Output the (X, Y) coordinate of the center of the cell containing the given text.  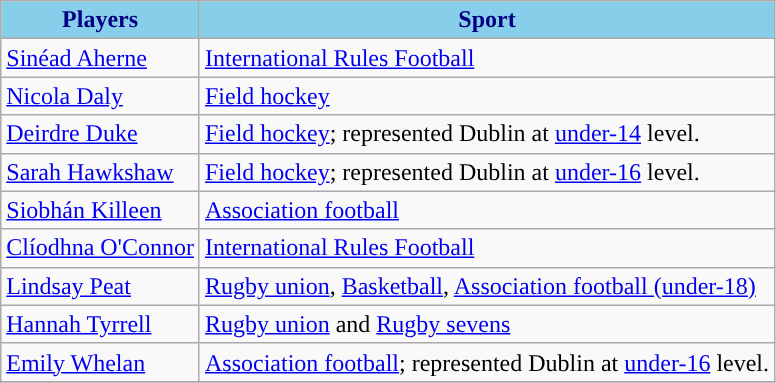
Rugby union, Basketball, Association football (under-18) (486, 286)
Sinéad Aherne (100, 58)
Sport (486, 20)
Field hockey; represented Dublin at under-14 level. (486, 134)
Association football; represented Dublin at under-16 level. (486, 362)
Deirdre Duke (100, 134)
Nicola Daly (100, 96)
Lindsay Peat (100, 286)
Emily Whelan (100, 362)
Clíodhna O'Connor (100, 248)
Rugby union and Rugby sevens (486, 324)
Hannah Tyrrell (100, 324)
Siobhán Killeen (100, 210)
Field hockey; represented Dublin at under-16 level. (486, 172)
Sarah Hawkshaw (100, 172)
Field hockey (486, 96)
Association football (486, 210)
Players (100, 20)
